For the text-containing cell, return its midpoint in (x, y) coordinate format. 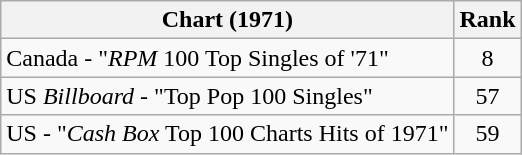
57 (488, 96)
US - "Cash Box Top 100 Charts Hits of 1971" (228, 134)
US Billboard - "Top Pop 100 Singles" (228, 96)
Canada - "RPM 100 Top Singles of '71" (228, 58)
Chart (1971) (228, 20)
59 (488, 134)
8 (488, 58)
Rank (488, 20)
